Determine the [x, y] coordinate at the center of the cell enclosing the given text.  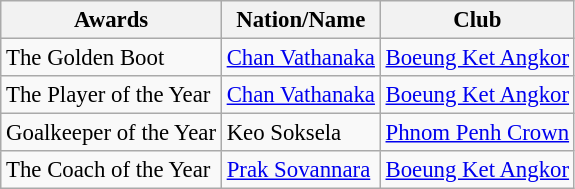
The Player of the Year [112, 95]
Phnom Penh Crown [477, 133]
Prak Sovannara [300, 170]
Keo Soksela [300, 133]
The Golden Boot [112, 58]
Awards [112, 20]
Club [477, 20]
The Coach of the Year [112, 170]
Goalkeeper of the Year [112, 133]
Nation/Name [300, 20]
